Find where the given text appears and provide that cell's center as [X, Y] coordinate. 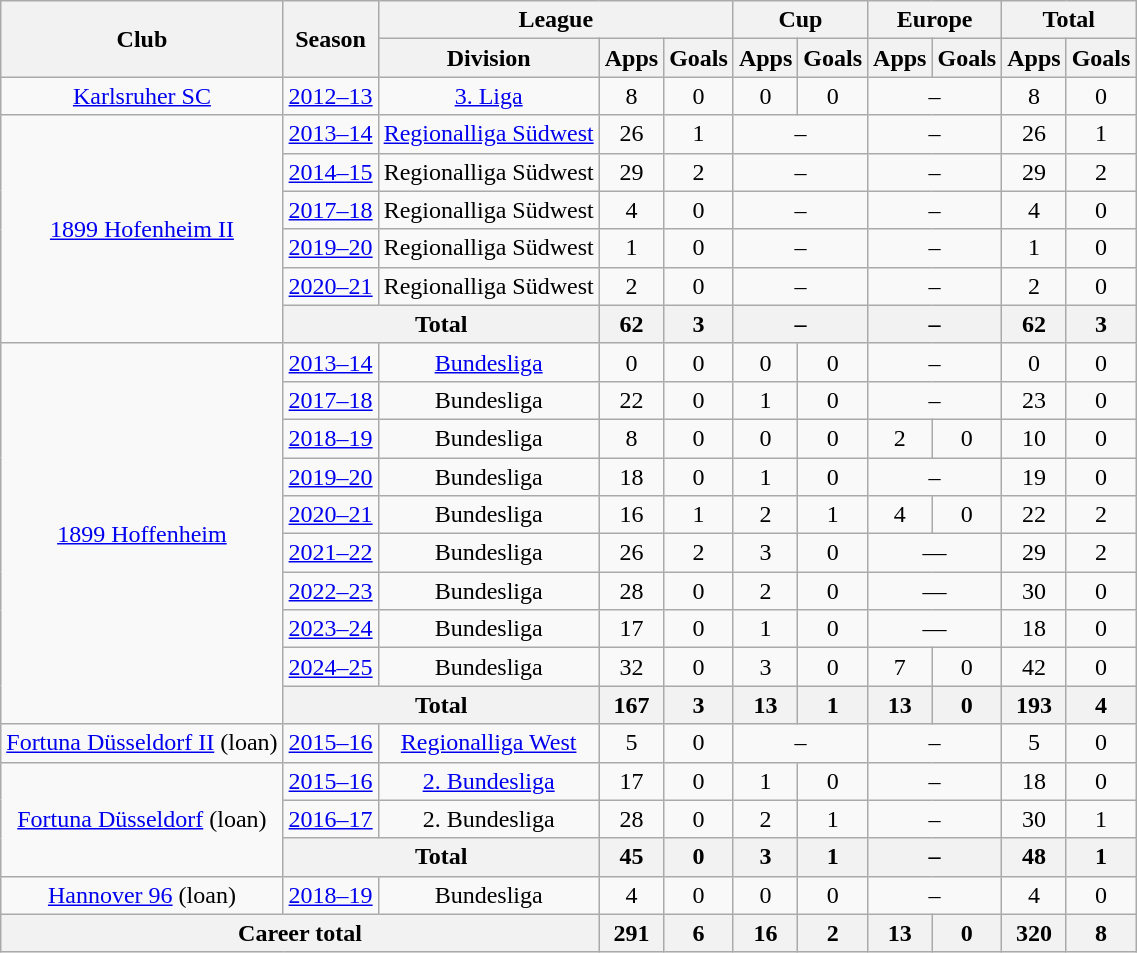
Karlsruher SC [142, 96]
3. Liga [488, 96]
42 [1034, 667]
2016–17 [330, 819]
Hannover 96 (loan) [142, 895]
2012–13 [330, 96]
Season [330, 39]
167 [631, 705]
Fortuna Düsseldorf II (loan) [142, 743]
10 [1034, 438]
7 [900, 667]
320 [1034, 933]
32 [631, 667]
2014–15 [330, 172]
291 [631, 933]
League [556, 20]
6 [699, 933]
2021–22 [330, 553]
Regionalliga West [488, 743]
Europe [935, 20]
48 [1034, 857]
Career total [300, 933]
19 [1034, 477]
1899 Hoffenheim [142, 534]
1899 Hofenheim II [142, 229]
Division [488, 58]
23 [1034, 400]
2022–23 [330, 591]
Fortuna Düsseldorf (loan) [142, 819]
193 [1034, 705]
Club [142, 39]
2024–25 [330, 667]
45 [631, 857]
2023–24 [330, 629]
Cup [800, 20]
